Return the (x, y) coordinate for the center point of the cell that contains the specified text.  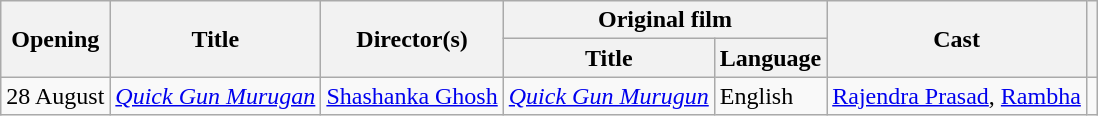
Director(s) (412, 39)
Opening (56, 39)
Shashanka Ghosh (412, 96)
Cast (957, 39)
Rajendra Prasad, Rambha (957, 96)
Quick Gun Murugan (216, 96)
Language (770, 58)
28 August (56, 96)
Original film (664, 20)
English (770, 96)
Quick Gun Murugun (608, 96)
